Locate the cell with the specified text and output its [X, Y] center coordinate. 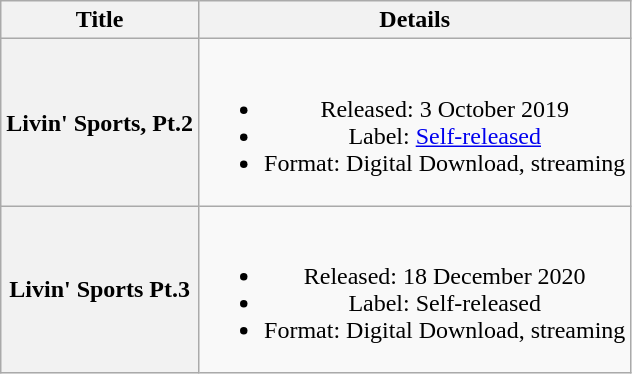
Released: 3 October 2019Label: Self-releasedFormat: Digital Download, streaming [415, 122]
Details [415, 20]
Released: 18 December 2020Label: Self-releasedFormat: Digital Download, streaming [415, 290]
Livin' Sports Pt.3 [100, 290]
Livin' Sports, Pt.2 [100, 122]
Title [100, 20]
